For the text-containing cell, return its midpoint in [x, y] coordinate format. 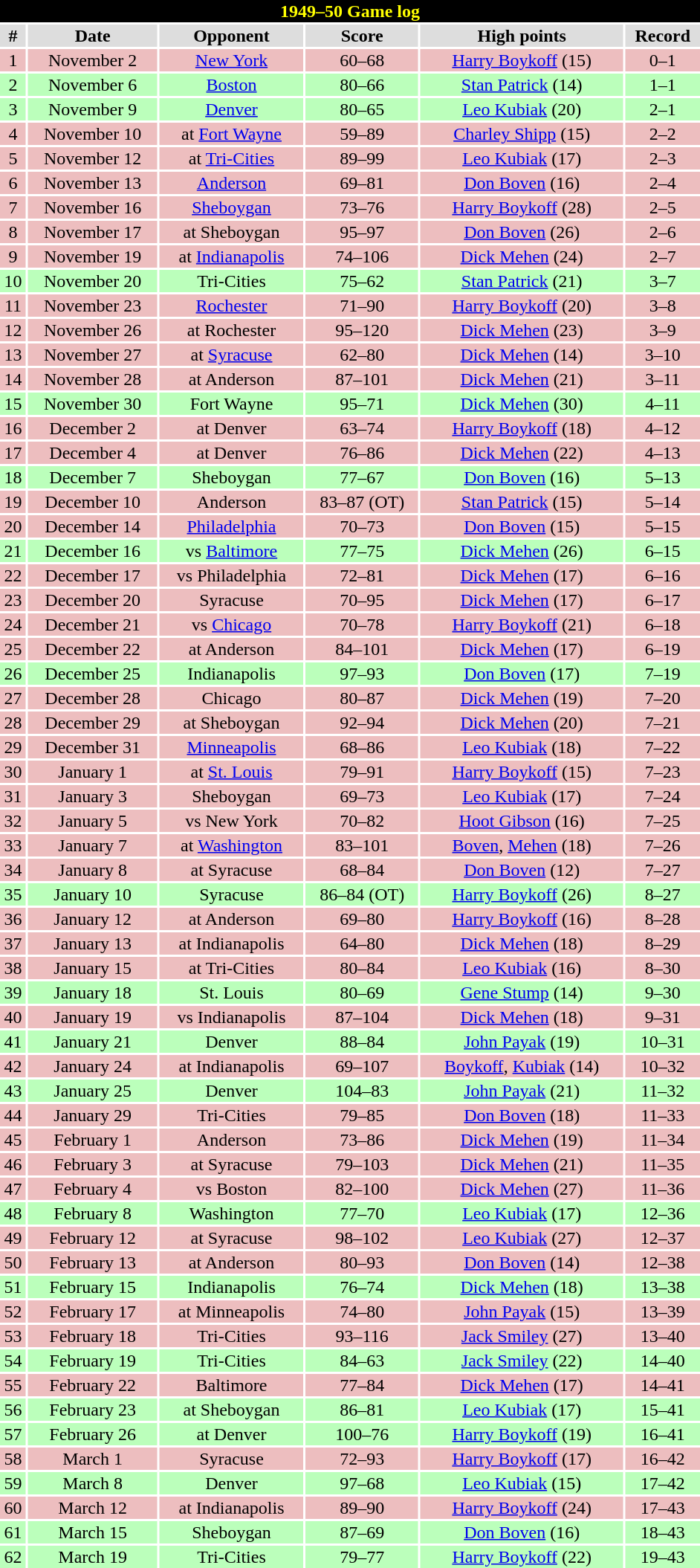
March 15 [93, 1532]
80–65 [363, 109]
76–86 [363, 453]
John Payak (19) [522, 1042]
12–37 [663, 1238]
Dick Mehen (27) [522, 1189]
7–19 [663, 674]
15–41 [663, 1410]
3 [13, 109]
0–1 [663, 60]
47 [13, 1189]
Score [363, 36]
42 [13, 1066]
Stan Patrick (14) [522, 85]
69–80 [363, 919]
52 [13, 1311]
at Washington [231, 845]
86–81 [363, 1410]
74–106 [363, 257]
vs New York [231, 821]
11–33 [663, 1115]
11–32 [663, 1091]
7 [13, 207]
6–18 [663, 625]
at St. Louis [231, 772]
December 14 [93, 526]
St. Louis [231, 993]
8–29 [663, 943]
December 25 [93, 674]
vs Baltimore [231, 551]
November 10 [93, 134]
Harry Boykoff (19) [522, 1434]
4–12 [663, 428]
21 [13, 551]
Gene Stump (14) [522, 993]
December 28 [93, 698]
December 2 [93, 428]
Don Boven (12) [522, 870]
38 [13, 968]
60 [13, 1508]
High points [522, 36]
10–32 [663, 1066]
87–69 [363, 1532]
41 [13, 1042]
Don Boven (15) [522, 526]
January 10 [93, 894]
Leo Kubiak (27) [522, 1238]
36 [13, 919]
1949–50 Game log [350, 11]
Boven, Mehen (18) [522, 845]
48 [13, 1213]
November 23 [93, 306]
18–43 [663, 1532]
79–77 [363, 1557]
95–71 [363, 404]
Philadelphia [231, 526]
Harry Boykoff (20) [522, 306]
January 1 [93, 772]
69–73 [363, 796]
7–21 [663, 723]
January 5 [93, 821]
89–90 [363, 1508]
79–85 [363, 1115]
December 31 [93, 747]
77–70 [363, 1213]
Jack Smiley (27) [522, 1336]
44 [13, 1115]
vs Boston [231, 1189]
7–24 [663, 796]
23 [13, 600]
Stan Patrick (15) [522, 502]
January 19 [93, 1017]
25 [13, 649]
December 21 [93, 625]
14–41 [663, 1385]
56 [13, 1410]
November 13 [93, 183]
December 22 [93, 649]
6–16 [663, 575]
5 [13, 158]
January 25 [93, 1091]
7–25 [663, 821]
at Minneapolis [231, 1311]
75–62 [363, 281]
February 26 [93, 1434]
16 [13, 428]
November 9 [93, 109]
70–73 [363, 526]
68–86 [363, 747]
vs Chicago [231, 625]
13–40 [663, 1336]
82–100 [363, 1189]
Jack Smiley (22) [522, 1361]
8–28 [663, 919]
Harry Boykoff (26) [522, 894]
November 17 [93, 232]
Dick Mehen (14) [522, 355]
7–23 [663, 772]
62 [13, 1557]
December 10 [93, 502]
79–91 [363, 772]
2–4 [663, 183]
4–11 [663, 404]
83–101 [363, 845]
30 [13, 772]
November 28 [93, 379]
26 [13, 674]
77–67 [363, 477]
11 [13, 306]
Date [93, 36]
Dick Mehen (23) [522, 330]
Leo Kubiak (18) [522, 747]
2–2 [663, 134]
Harry Boykoff (17) [522, 1459]
80–84 [363, 968]
17 [13, 453]
16–41 [663, 1434]
Stan Patrick (21) [522, 281]
84–101 [363, 649]
2–5 [663, 207]
1–1 [663, 85]
Don Boven (18) [522, 1115]
63–74 [363, 428]
Harry Boykoff (24) [522, 1508]
January 7 [93, 845]
Harry Boykoff (18) [522, 428]
Hoot Gibson (16) [522, 821]
84–63 [363, 1361]
January 3 [93, 796]
8–27 [663, 894]
58 [13, 1459]
68–84 [363, 870]
New York [231, 60]
73–86 [363, 1140]
Dick Mehen (24) [522, 257]
39 [13, 993]
November 30 [93, 404]
Harry Boykoff (21) [522, 625]
5–15 [663, 526]
4–13 [663, 453]
Harry Boykoff (16) [522, 919]
9–30 [663, 993]
January 13 [93, 943]
87–101 [363, 379]
2–1 [663, 109]
December 17 [93, 575]
18 [13, 477]
49 [13, 1238]
Baltimore [231, 1385]
3–10 [663, 355]
January 29 [93, 1115]
80–93 [363, 1262]
4 [13, 134]
January 24 [93, 1066]
November 26 [93, 330]
54 [13, 1361]
69–81 [363, 183]
2 [13, 85]
95–97 [363, 232]
14 [13, 379]
69–107 [363, 1066]
3–8 [663, 306]
20 [13, 526]
92–94 [363, 723]
12–38 [663, 1262]
13–38 [663, 1287]
2–7 [663, 257]
89–99 [363, 158]
17–43 [663, 1508]
March 19 [93, 1557]
28 [13, 723]
53 [13, 1336]
January 15 [93, 968]
John Payak (15) [522, 1311]
Leo Kubiak (15) [522, 1483]
57 [13, 1434]
Rochester [231, 306]
Harry Boykoff (28) [522, 207]
11–34 [663, 1140]
vs Philadelphia [231, 575]
8 [13, 232]
Washington [231, 1213]
3–11 [663, 379]
at Fort Wayne [231, 134]
10 [13, 281]
97–93 [363, 674]
# [13, 36]
Chicago [231, 698]
November 19 [93, 257]
29 [13, 747]
John Payak (21) [522, 1091]
10–31 [663, 1042]
Dick Mehen (20) [522, 723]
79–103 [363, 1164]
8–30 [663, 968]
7–27 [663, 870]
86–84 (OT) [363, 894]
12–36 [663, 1213]
88–84 [363, 1042]
7–20 [663, 698]
37 [13, 943]
12 [13, 330]
March 1 [93, 1459]
61 [13, 1532]
71–90 [363, 306]
Dick Mehen (30) [522, 404]
95–120 [363, 330]
6–19 [663, 649]
80–66 [363, 85]
87–104 [363, 1017]
77–75 [363, 551]
6 [13, 183]
60–68 [363, 60]
February 23 [93, 1410]
70–95 [363, 600]
13–39 [663, 1311]
6–15 [663, 551]
February 22 [93, 1385]
9 [13, 257]
22 [13, 575]
50 [13, 1262]
Leo Kubiak (16) [522, 968]
February 12 [93, 1238]
Opponent [231, 36]
1 [13, 60]
31 [13, 796]
February 8 [93, 1213]
27 [13, 698]
32 [13, 821]
January 18 [93, 993]
73–76 [363, 207]
34 [13, 870]
January 12 [93, 919]
February 4 [93, 1189]
93–116 [363, 1336]
17–42 [663, 1483]
104–83 [363, 1091]
January 21 [93, 1042]
Harry Boykoff (22) [522, 1557]
November 16 [93, 207]
2–6 [663, 232]
70–78 [363, 625]
35 [13, 894]
Dick Mehen (22) [522, 453]
vs Indianapolis [231, 1017]
45 [13, 1140]
Leo Kubiak (20) [522, 109]
December 16 [93, 551]
February 1 [93, 1140]
19–43 [663, 1557]
Boykoff, Kubiak (14) [522, 1066]
December 20 [93, 600]
62–80 [363, 355]
February 19 [93, 1361]
11–35 [663, 1164]
November 6 [93, 85]
9–31 [663, 1017]
December 29 [93, 723]
at Rochester [231, 330]
December 7 [93, 477]
46 [13, 1164]
15 [13, 404]
November 2 [93, 60]
7–22 [663, 747]
5–13 [663, 477]
70–82 [363, 821]
24 [13, 625]
59–89 [363, 134]
13 [13, 355]
2–3 [663, 158]
80–69 [363, 993]
Record [663, 36]
Don Boven (14) [522, 1262]
November 20 [93, 281]
March 12 [93, 1508]
February 15 [93, 1287]
February 17 [93, 1311]
Minneapolis [231, 747]
83–87 (OT) [363, 502]
72–93 [363, 1459]
7–26 [663, 845]
November 12 [93, 158]
February 18 [93, 1336]
March 8 [93, 1483]
100–76 [363, 1434]
5–14 [663, 502]
59 [13, 1483]
February 3 [93, 1164]
Charley Shipp (15) [522, 134]
55 [13, 1385]
January 8 [93, 870]
74–80 [363, 1311]
97–68 [363, 1483]
Don Boven (17) [522, 674]
64–80 [363, 943]
19 [13, 502]
Dick Mehen (26) [522, 551]
3–7 [663, 281]
76–74 [363, 1287]
6–17 [663, 600]
80–87 [363, 698]
40 [13, 1017]
72–81 [363, 575]
Don Boven (26) [522, 232]
11–36 [663, 1189]
77–84 [363, 1385]
16–42 [663, 1459]
February 13 [93, 1262]
98–102 [363, 1238]
33 [13, 845]
Boston [231, 85]
14–40 [663, 1361]
Fort Wayne [231, 404]
December 4 [93, 453]
43 [13, 1091]
51 [13, 1287]
November 27 [93, 355]
3–9 [663, 330]
